Extract the (x, y) coordinate from the center of the cell holding the provided text.  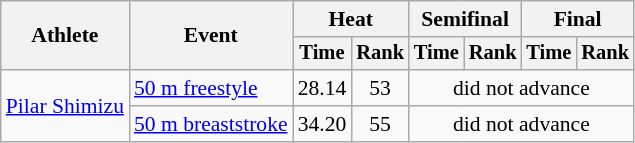
28.14 (322, 88)
50 m freestyle (211, 88)
50 m breaststroke (211, 124)
Athlete (65, 36)
55 (380, 124)
Semifinal (465, 19)
Event (211, 36)
53 (380, 88)
Pilar Shimizu (65, 106)
Final (577, 19)
Heat (351, 19)
34.20 (322, 124)
